Detect which cell encompasses the target text, then output its [x, y] center coordinate. 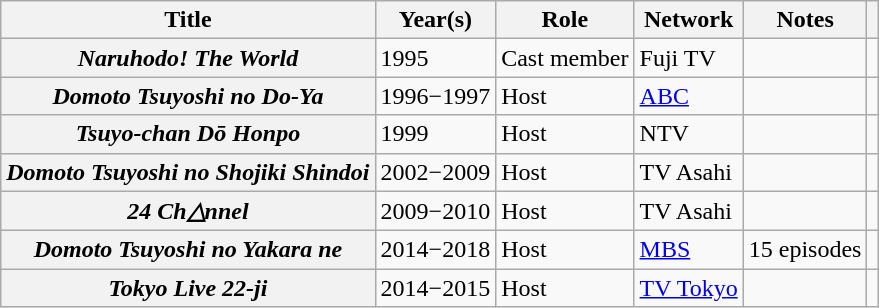
Network [688, 20]
NTV [688, 134]
Notes [805, 20]
24 Ch△nnel [188, 211]
TV Tokyo [688, 288]
Naruhodo! The World [188, 58]
1995 [436, 58]
Domoto Tsuyoshi no Do-Ya [188, 96]
Tsuyo-chan Dō Honpo [188, 134]
Fuji TV [688, 58]
MBS [688, 250]
Year(s) [436, 20]
1999 [436, 134]
2009−2010 [436, 211]
Tokyo Live 22-ji [188, 288]
ABC [688, 96]
1996−1997 [436, 96]
Cast member [565, 58]
Domoto Tsuyoshi no Yakara ne [188, 250]
2002−2009 [436, 172]
15 episodes [805, 250]
2014−2018 [436, 250]
Title [188, 20]
2014−2015 [436, 288]
Role [565, 20]
Domoto Tsuyoshi no Shojiki Shindoi [188, 172]
